Determine the (X, Y) coordinate at the center of the cell enclosing the given text.  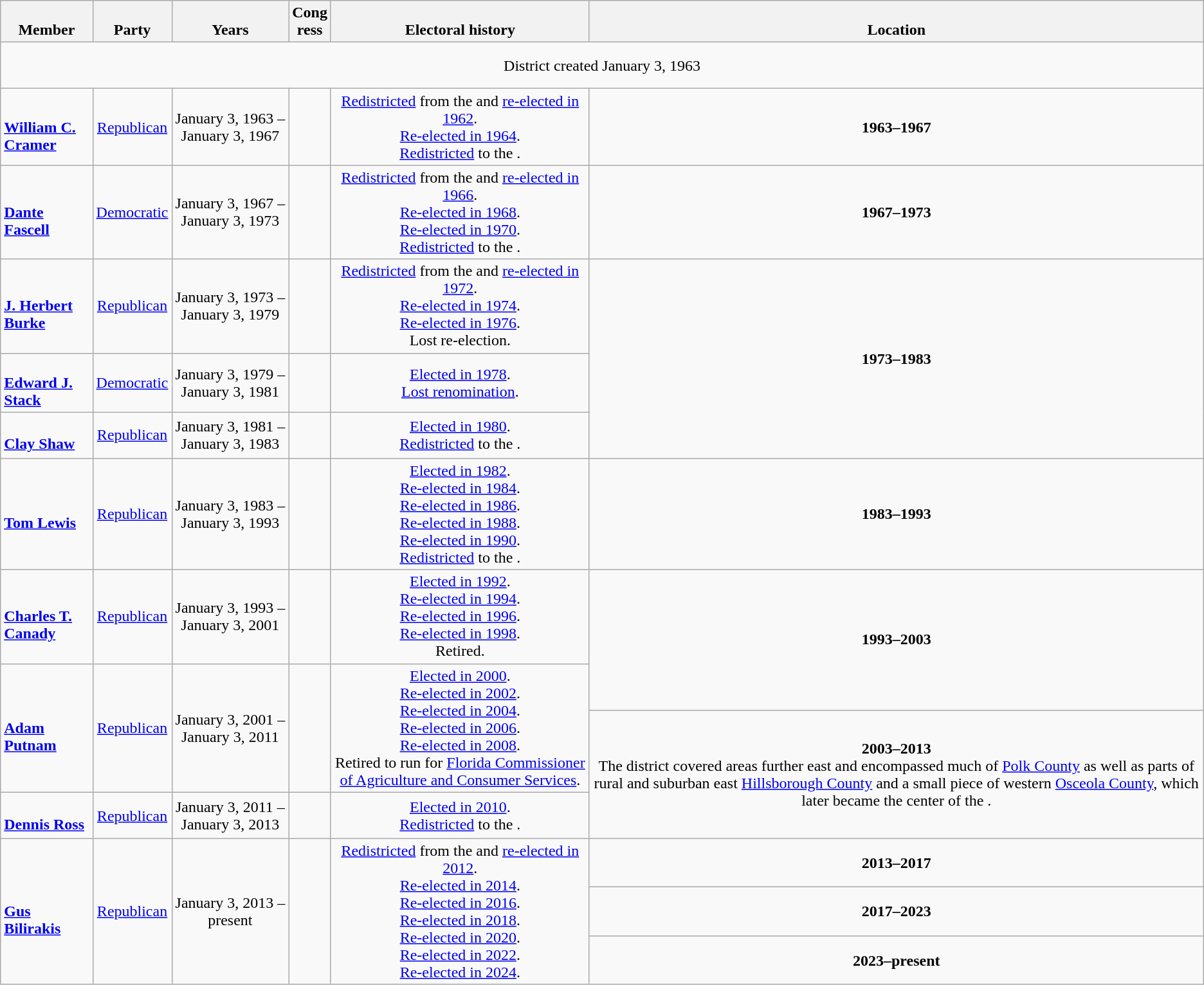
Edward J. Stack (46, 383)
January 3, 2001 –January 3, 2011 (230, 728)
J. Herbert Burke (46, 306)
January 3, 1973 –January 3, 1979 (230, 306)
2013–2017 (897, 863)
Elected in 2010.Redistricted to the . (460, 815)
Electoral history (460, 22)
January 3, 1981 –January 3, 1983 (230, 435)
January 3, 2011 –January 3, 2013 (230, 815)
Dennis Ross (46, 815)
January 3, 1979 –January 3, 1981 (230, 383)
Party (132, 22)
Dante Fascell (46, 212)
Elected in 1978.Lost renomination. (460, 383)
1973–1983 (897, 359)
Elected in 1980.Redistricted to the . (460, 435)
Redistricted from the and re-elected in 1962.Re-elected in 1964.Redistricted to the . (460, 127)
1983–1993 (897, 514)
Elected in 1992.Re-elected in 1994.Re-elected in 1996.Re-elected in 1998.Retired. (460, 617)
Location (897, 22)
January 3, 1963 –January 3, 1967 (230, 127)
1967–1973 (897, 212)
Redistricted from the and re-elected in 1966.Re-elected in 1968.Re-elected in 1970.Redistricted to the . (460, 212)
1993–2003 (897, 640)
Charles T. Canady (46, 617)
Adam Putnam (46, 728)
January 3, 1993 –January 3, 2001 (230, 617)
January 3, 1983 –January 3, 1993 (230, 514)
2023–present (897, 961)
January 3, 2013 –present (230, 912)
Congress (310, 22)
Redistricted from the and re-elected in 1972.Re-elected in 1974.Re-elected in 1976.Lost re-election. (460, 306)
William C. Cramer (46, 127)
Years (230, 22)
District created January 3, 1963 (602, 66)
Clay Shaw (46, 435)
Tom Lewis (46, 514)
2017–2023 (897, 912)
January 3, 1967 –January 3, 1973 (230, 212)
Member (46, 22)
Gus Bilirakis (46, 912)
1963–1967 (897, 127)
Elected in 1982.Re-elected in 1984.Re-elected in 1986.Re-elected in 1988.Re-elected in 1990.Redistricted to the . (460, 514)
